Return the (X, Y) coordinate for the center point of the cell that contains the specified text.  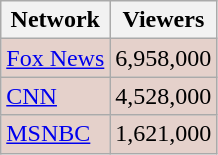
1,621,000 (164, 134)
4,528,000 (164, 96)
Viewers (164, 20)
MSNBC (56, 134)
CNN (56, 96)
Fox News (56, 58)
Network (56, 20)
6,958,000 (164, 58)
